Pinpoint the cell where the given text exists, returning its (X, Y) midpoint coordinate. 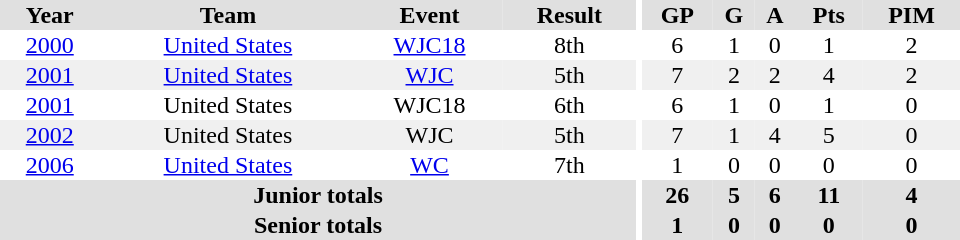
G (734, 15)
2006 (50, 165)
2000 (50, 45)
WC (429, 165)
8th (570, 45)
A (775, 15)
Team (228, 15)
Pts (829, 15)
Result (570, 15)
26 (678, 195)
7th (570, 165)
GP (678, 15)
2002 (50, 135)
Junior totals (318, 195)
Senior totals (318, 225)
PIM (912, 15)
Year (50, 15)
6th (570, 105)
Event (429, 15)
11 (829, 195)
